Capture the cell that displays the provided text and extract its (x, y) central coordinate. 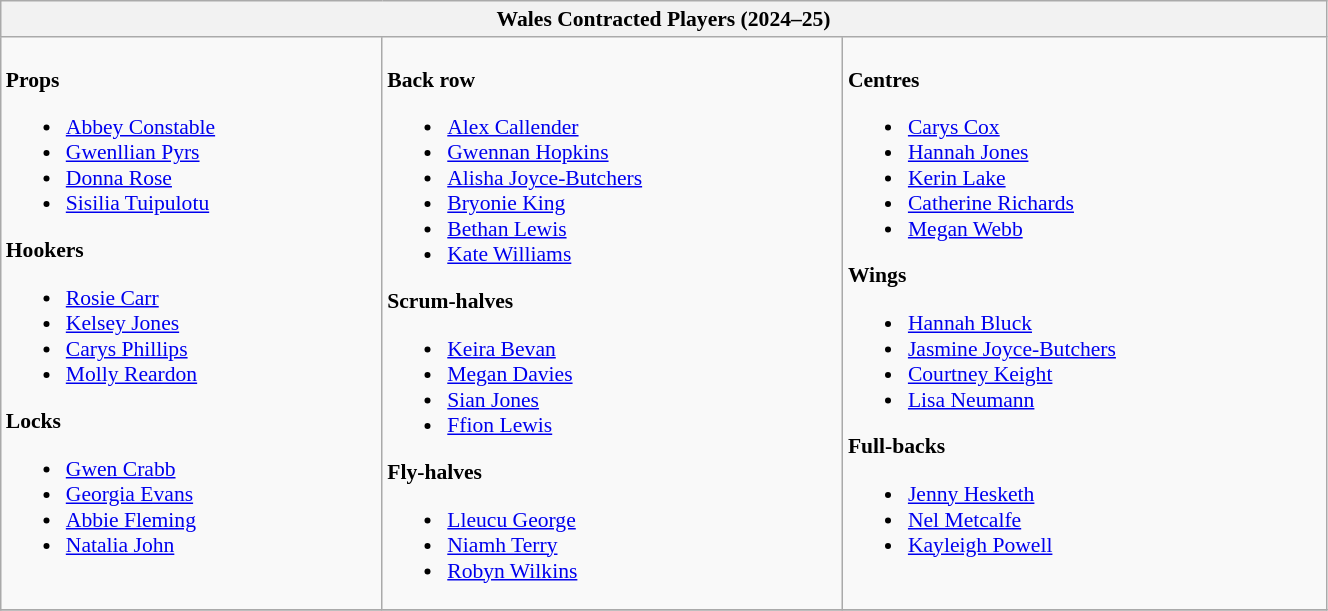
Wales Contracted Players (2024–25) (664, 19)
